Extract the [x, y] coordinate from the center of the cell holding the provided text.  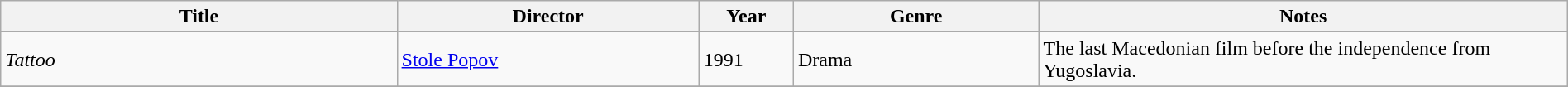
Title [198, 17]
Drama [916, 60]
Genre [916, 17]
Director [547, 17]
Year [746, 17]
1991 [746, 60]
Tattoo [198, 60]
Notes [1303, 17]
The last Macedonian film before the independence from Yugoslavia. [1303, 60]
Stole Popov [547, 60]
